Locate the cell with the specified text and output its [x, y] center coordinate. 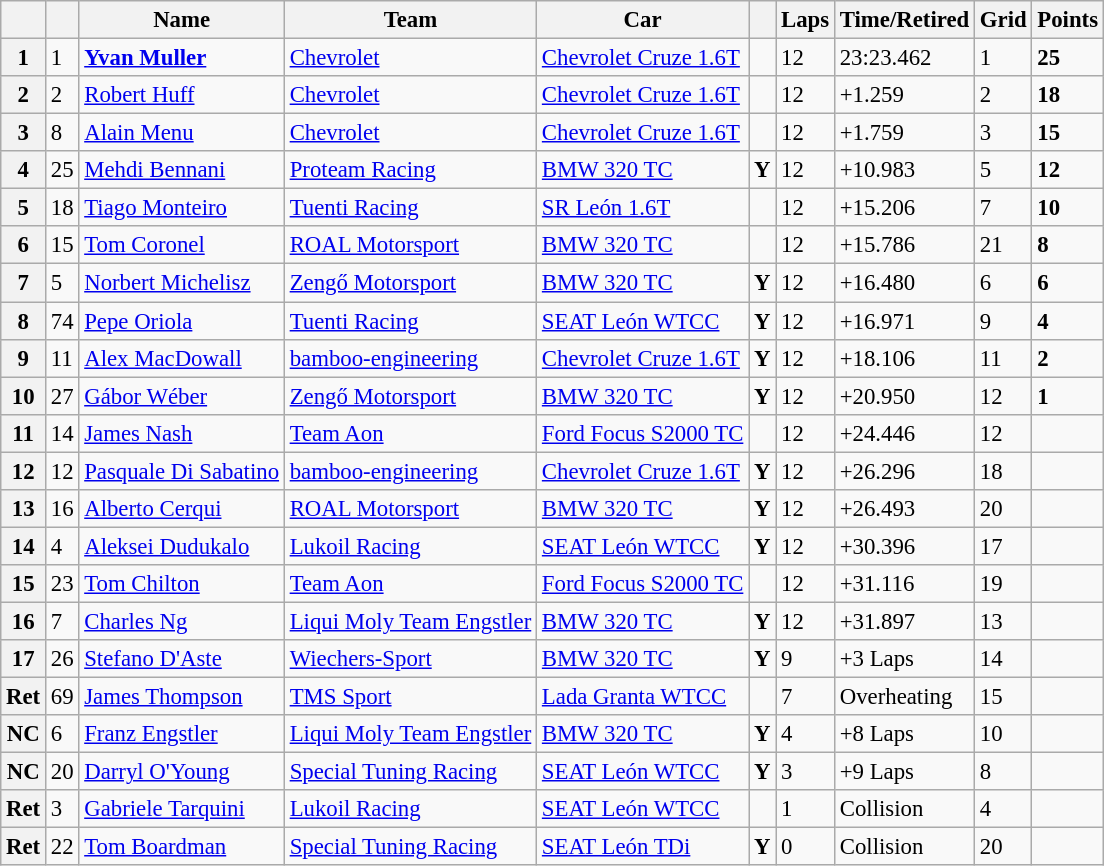
22 [62, 847]
James Thompson [182, 697]
Tiago Monteiro [182, 208]
Gabriele Tarquini [182, 809]
Stefano D'Aste [182, 659]
James Nash [182, 433]
+1.259 [904, 95]
Time/Retired [904, 20]
21 [1004, 245]
23 [62, 584]
Tom Coronel [182, 245]
Alex MacDowall [182, 358]
+16.971 [904, 321]
Mehdi Bennani [182, 170]
Team [410, 20]
+15.786 [904, 245]
Yvan Muller [182, 58]
TMS Sport [410, 697]
Overheating [904, 697]
+15.206 [904, 208]
+24.446 [904, 433]
+26.493 [904, 509]
Alberto Cerqui [182, 509]
Darryl O'Young [182, 772]
Aleksei Dudukalo [182, 546]
SEAT León TDi [643, 847]
Car [643, 20]
74 [62, 321]
0 [806, 847]
+16.480 [904, 283]
Laps [806, 20]
Tom Chilton [182, 584]
Pepe Oriola [182, 321]
19 [1004, 584]
Alain Menu [182, 133]
Pasquale Di Sabatino [182, 471]
Charles Ng [182, 621]
Franz Engstler [182, 734]
+30.396 [904, 546]
+3 Laps [904, 659]
+9 Laps [904, 772]
27 [62, 396]
Name [182, 20]
26 [62, 659]
Lada Granta WTCC [643, 697]
Gábor Wéber [182, 396]
Robert Huff [182, 95]
23:23.462 [904, 58]
+20.950 [904, 396]
+26.296 [904, 471]
+18.106 [904, 358]
+8 Laps [904, 734]
Norbert Michelisz [182, 283]
+31.116 [904, 584]
+10.983 [904, 170]
Wiechers-Sport [410, 659]
SR León 1.6T [643, 208]
Tom Boardman [182, 847]
Proteam Racing [410, 170]
+1.759 [904, 133]
Grid [1004, 20]
69 [62, 697]
Points [1068, 20]
+31.897 [904, 621]
